Extract the (x, y) coordinate from the center of the cell holding the provided text.  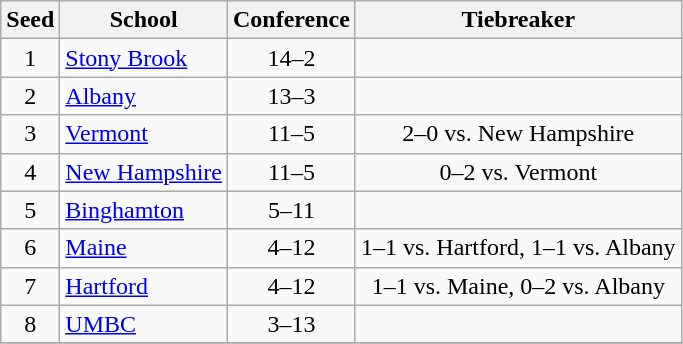
1–1 vs. Maine, 0–2 vs. Albany (518, 286)
1–1 vs. Hartford, 1–1 vs. Albany (518, 248)
1 (30, 58)
Maine (144, 248)
13–3 (292, 96)
New Hampshire (144, 172)
3–13 (292, 324)
7 (30, 286)
Tiebreaker (518, 20)
Seed (30, 20)
6 (30, 248)
Vermont (144, 134)
Conference (292, 20)
8 (30, 324)
5–11 (292, 210)
Binghamton (144, 210)
2 (30, 96)
14–2 (292, 58)
3 (30, 134)
4 (30, 172)
0–2 vs. Vermont (518, 172)
School (144, 20)
5 (30, 210)
2–0 vs. New Hampshire (518, 134)
Stony Brook (144, 58)
Albany (144, 96)
Hartford (144, 286)
UMBC (144, 324)
